Provide the (X, Y) coordinate of the cell's center where the given text is located.  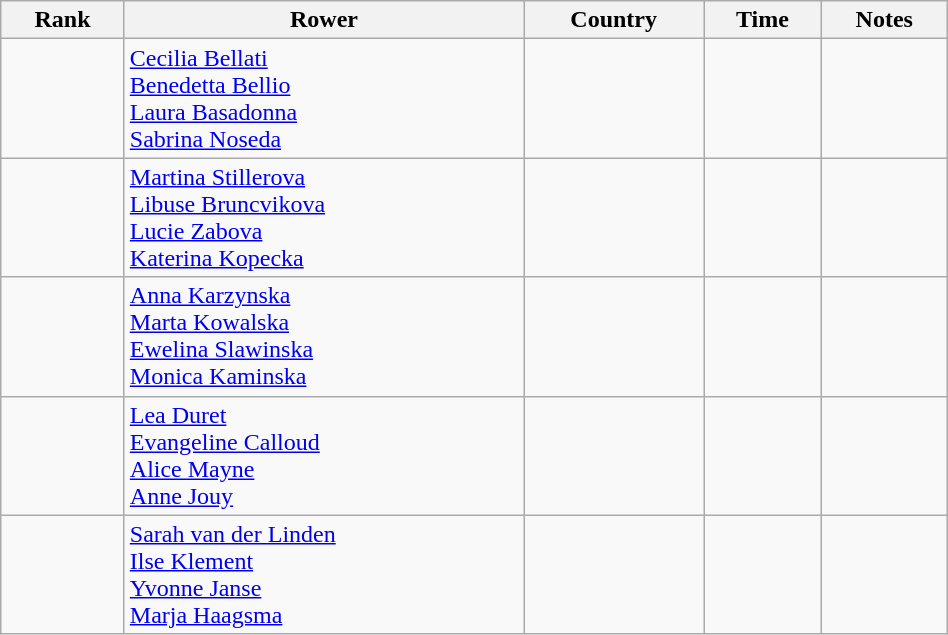
Time (763, 20)
Cecilia BellatiBenedetta BellioLaura BasadonnaSabrina Noseda (324, 98)
Country (614, 20)
Anna KarzynskaMarta KowalskaEwelina SlawinskaMonica Kaminska (324, 336)
Lea DuretEvangeline CalloudAlice MayneAnne Jouy (324, 456)
Martina StillerovaLibuse BruncvikovaLucie ZabovaKaterina Kopecka (324, 218)
Sarah van der LindenIlse KlementYvonne JanseMarja Haagsma (324, 574)
Rower (324, 20)
Rank (63, 20)
Notes (884, 20)
